Identify which cell holds the provided text, then report its (X, Y) central coordinate. 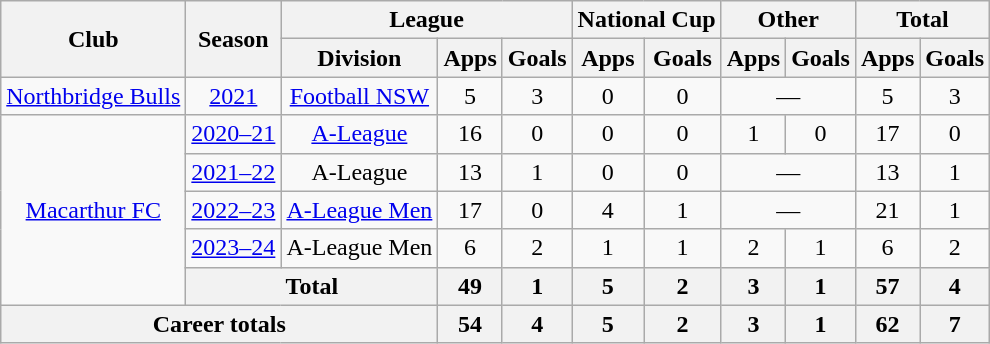
2022–23 (234, 210)
Season (234, 39)
7 (955, 324)
16 (470, 134)
49 (470, 286)
Other (788, 20)
2023–24 (234, 248)
62 (887, 324)
2020–21 (234, 134)
League (426, 20)
Club (94, 39)
54 (470, 324)
National Cup (646, 20)
Career totals (220, 324)
2021 (234, 96)
57 (887, 286)
Northbridge Bulls (94, 96)
Macarthur FC (94, 210)
21 (887, 210)
2021–22 (234, 172)
Football NSW (360, 96)
Division (360, 58)
